Capture the cell that displays the provided text and extract its [x, y] central coordinate. 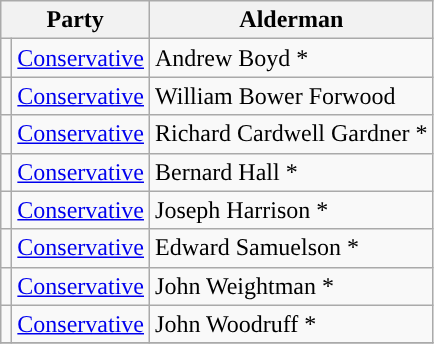
William Bower Forwood [292, 96]
Andrew Boyd * [292, 58]
Alderman [292, 20]
Bernard Hall * [292, 172]
Joseph Harrison * [292, 210]
Richard Cardwell Gardner * [292, 134]
John Woodruff * [292, 324]
John Weightman * [292, 286]
Edward Samuelson * [292, 248]
Party [76, 20]
